Provide the [x, y] coordinate of the cell's center where the given text is located.  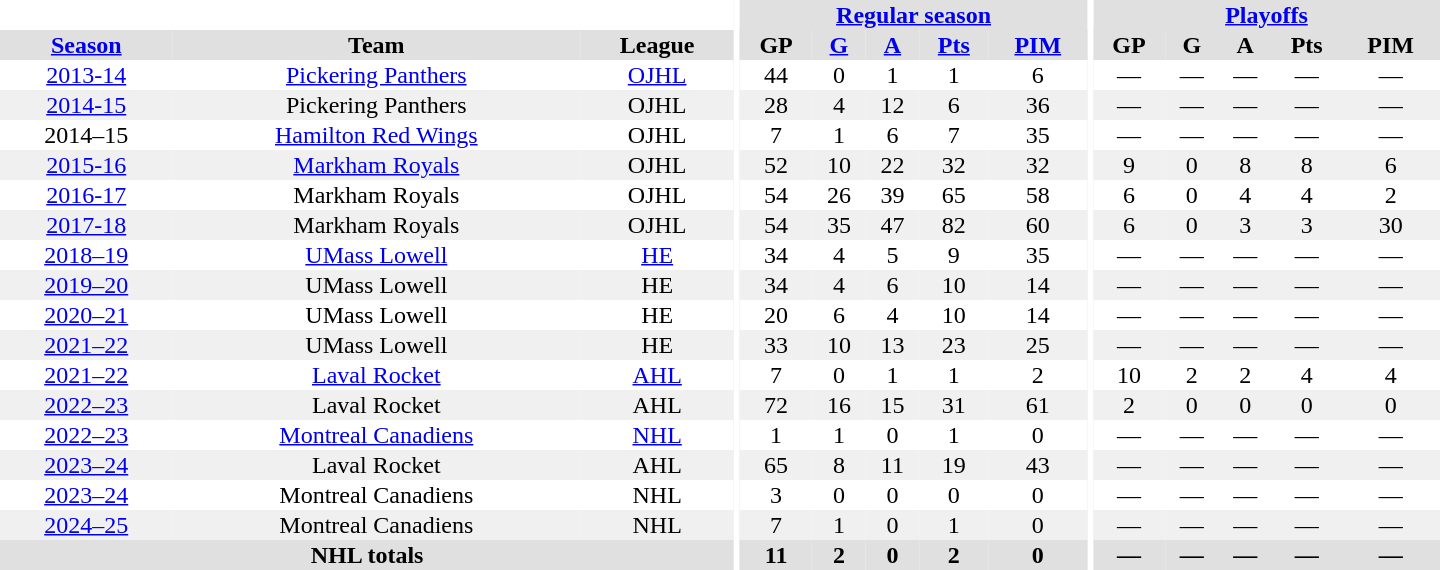
2017-18 [86, 225]
61 [1038, 405]
28 [776, 105]
30 [1390, 225]
58 [1038, 195]
2016-17 [86, 195]
2024–25 [86, 525]
26 [839, 195]
20 [776, 315]
2015-16 [86, 165]
Playoffs [1266, 15]
82 [954, 225]
23 [954, 345]
NHL totals [367, 555]
12 [893, 105]
39 [893, 195]
60 [1038, 225]
2014–15 [86, 135]
19 [954, 465]
13 [893, 345]
47 [893, 225]
43 [1038, 465]
League [657, 45]
5 [893, 255]
31 [954, 405]
Hamilton Red Wings [376, 135]
15 [893, 405]
25 [1038, 345]
36 [1038, 105]
2018–19 [86, 255]
33 [776, 345]
2013-14 [86, 75]
Team [376, 45]
72 [776, 405]
52 [776, 165]
2019–20 [86, 285]
22 [893, 165]
Regular season [914, 15]
16 [839, 405]
44 [776, 75]
2020–21 [86, 315]
Season [86, 45]
2014-15 [86, 105]
